Provide the (X, Y) coordinate of the cell's center where the given text is located.  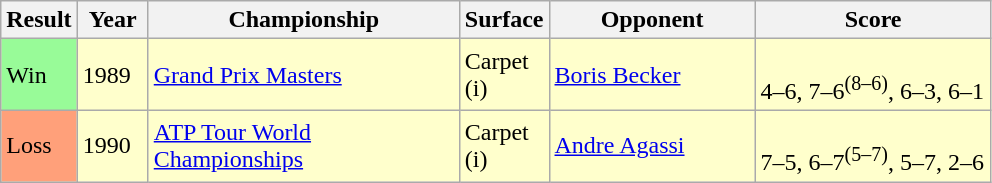
1990 (112, 146)
Win (39, 75)
Grand Prix Masters (304, 75)
Year (112, 20)
Surface (504, 20)
Opponent (652, 20)
ATP Tour World Championships (304, 146)
Result (39, 20)
7–5, 6–7(5–7), 5–7, 2–6 (873, 146)
Andre Agassi (652, 146)
Boris Becker (652, 75)
Score (873, 20)
Loss (39, 146)
Championship (304, 20)
4–6, 7–6(8–6), 6–3, 6–1 (873, 75)
1989 (112, 75)
